Identify which cell holds the provided text, then report its (x, y) central coordinate. 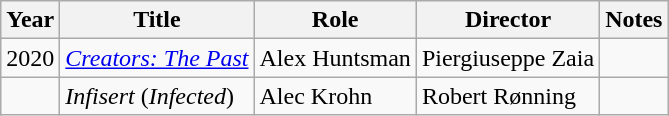
Alex Huntsman (335, 58)
Creators: The Past (157, 58)
Role (335, 20)
2020 (30, 58)
Title (157, 20)
Infisert (Infected) (157, 96)
Notes (634, 20)
Year (30, 20)
Director (508, 20)
Alec Krohn (335, 96)
Piergiuseppe Zaia (508, 58)
Robert Rønning (508, 96)
